Return the [X, Y] coordinate for the center point of the cell that contains the specified text.  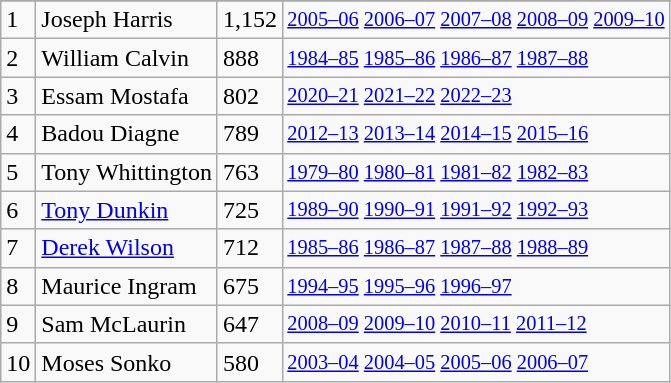
763 [250, 172]
1,152 [250, 20]
888 [250, 58]
Maurice Ingram [127, 286]
Sam McLaurin [127, 324]
10 [18, 362]
2008–09 2009–10 2010–11 2011–12 [476, 324]
9 [18, 324]
1 [18, 20]
4 [18, 134]
Moses Sonko [127, 362]
789 [250, 134]
Badou Diagne [127, 134]
Tony Dunkin [127, 210]
5 [18, 172]
712 [250, 248]
725 [250, 210]
1994–95 1995–96 1996–97 [476, 286]
1985–86 1986–87 1987–88 1988–89 [476, 248]
7 [18, 248]
2020–21 2021–22 2022–23 [476, 96]
1989–90 1990–91 1991–92 1992–93 [476, 210]
8 [18, 286]
675 [250, 286]
580 [250, 362]
Derek Wilson [127, 248]
Essam Mostafa [127, 96]
802 [250, 96]
3 [18, 96]
6 [18, 210]
1979–80 1980–81 1981–82 1982–83 [476, 172]
Joseph Harris [127, 20]
Tony Whittington [127, 172]
2012–13 2013–14 2014–15 2015–16 [476, 134]
647 [250, 324]
1984–85 1985–86 1986–87 1987–88 [476, 58]
William Calvin [127, 58]
2003–04 2004–05 2005–06 2006–07 [476, 362]
2 [18, 58]
2005–06 2006–07 2007–08 2008–09 2009–10 [476, 20]
